Provide the (x, y) coordinate of the cell's center where the given text is located.  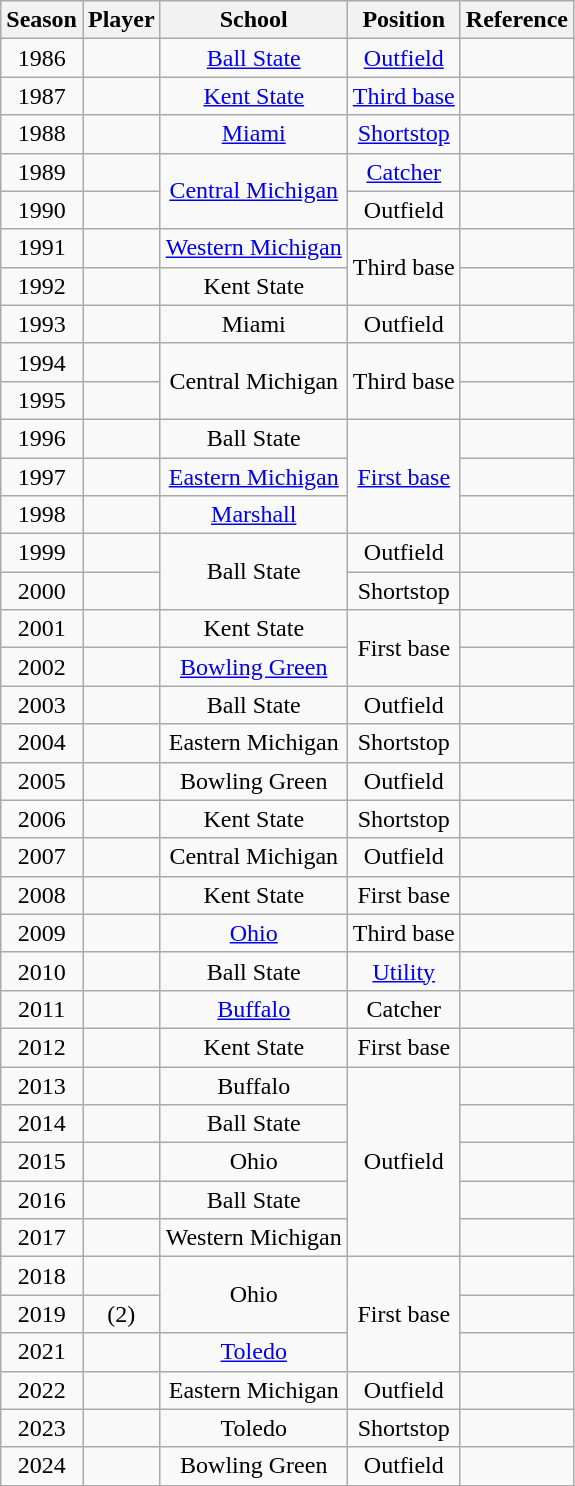
Reference (516, 20)
1995 (42, 400)
2003 (42, 705)
2024 (42, 1466)
1993 (42, 324)
2017 (42, 1238)
1999 (42, 553)
2015 (42, 1162)
2006 (42, 819)
2000 (42, 591)
1998 (42, 515)
1992 (42, 286)
2007 (42, 857)
(2) (121, 1314)
2010 (42, 971)
2008 (42, 895)
School (254, 20)
Marshall (254, 515)
2009 (42, 933)
2001 (42, 629)
1990 (42, 210)
Season (42, 20)
1987 (42, 96)
Player (121, 20)
2013 (42, 1085)
1986 (42, 58)
1988 (42, 134)
1996 (42, 438)
2023 (42, 1428)
2005 (42, 781)
2012 (42, 1047)
1994 (42, 362)
2011 (42, 1009)
2002 (42, 667)
2022 (42, 1390)
1989 (42, 172)
Utility (404, 971)
2021 (42, 1352)
2014 (42, 1124)
Position (404, 20)
2019 (42, 1314)
2016 (42, 1200)
1997 (42, 477)
2004 (42, 743)
1991 (42, 248)
2018 (42, 1276)
